Find where the given text appears and provide that cell's center as [x, y] coordinate. 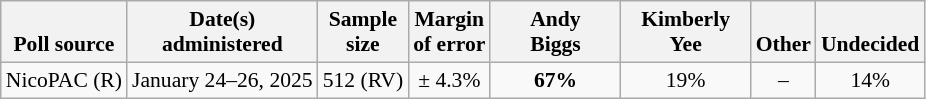
Undecided [870, 32]
Marginof error [449, 32]
NicoPAC (R) [64, 80]
KimberlyYee [686, 32]
AndyBiggs [555, 32]
January 24–26, 2025 [222, 80]
67% [555, 80]
– [784, 80]
Poll source [64, 32]
Date(s)administered [222, 32]
Samplesize [364, 32]
Other [784, 32]
19% [686, 80]
± 4.3% [449, 80]
14% [870, 80]
512 (RV) [364, 80]
